Locate the cell with the specified text and output its [x, y] center coordinate. 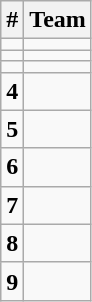
4 [12, 91]
5 [12, 129]
Team [58, 20]
6 [12, 167]
# [12, 20]
9 [12, 281]
7 [12, 205]
8 [12, 243]
